Search for the cell housing the specified text and yield its (X, Y) center coordinate. 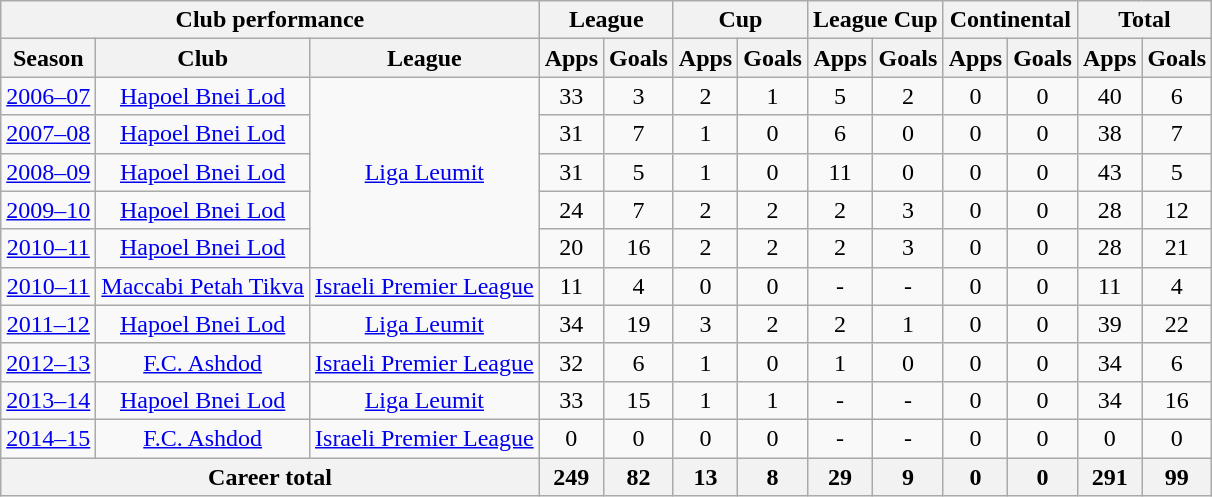
19 (639, 324)
21 (1177, 248)
Season (48, 58)
League Cup (875, 20)
15 (639, 400)
249 (571, 477)
2013–14 (48, 400)
2014–15 (48, 438)
38 (1109, 134)
2006–07 (48, 96)
12 (1177, 210)
8 (773, 477)
Club (203, 58)
2007–08 (48, 134)
22 (1177, 324)
2011–12 (48, 324)
43 (1109, 172)
39 (1109, 324)
Maccabi Petah Tikva (203, 286)
29 (840, 477)
82 (639, 477)
Total (1144, 20)
24 (571, 210)
2009–10 (48, 210)
Club performance (270, 20)
Career total (270, 477)
32 (571, 362)
40 (1109, 96)
13 (705, 477)
9 (908, 477)
Continental (1010, 20)
Cup (740, 20)
291 (1109, 477)
2012–13 (48, 362)
20 (571, 248)
99 (1177, 477)
2008–09 (48, 172)
